Find where the given text appears and provide that cell's center as [X, Y] coordinate. 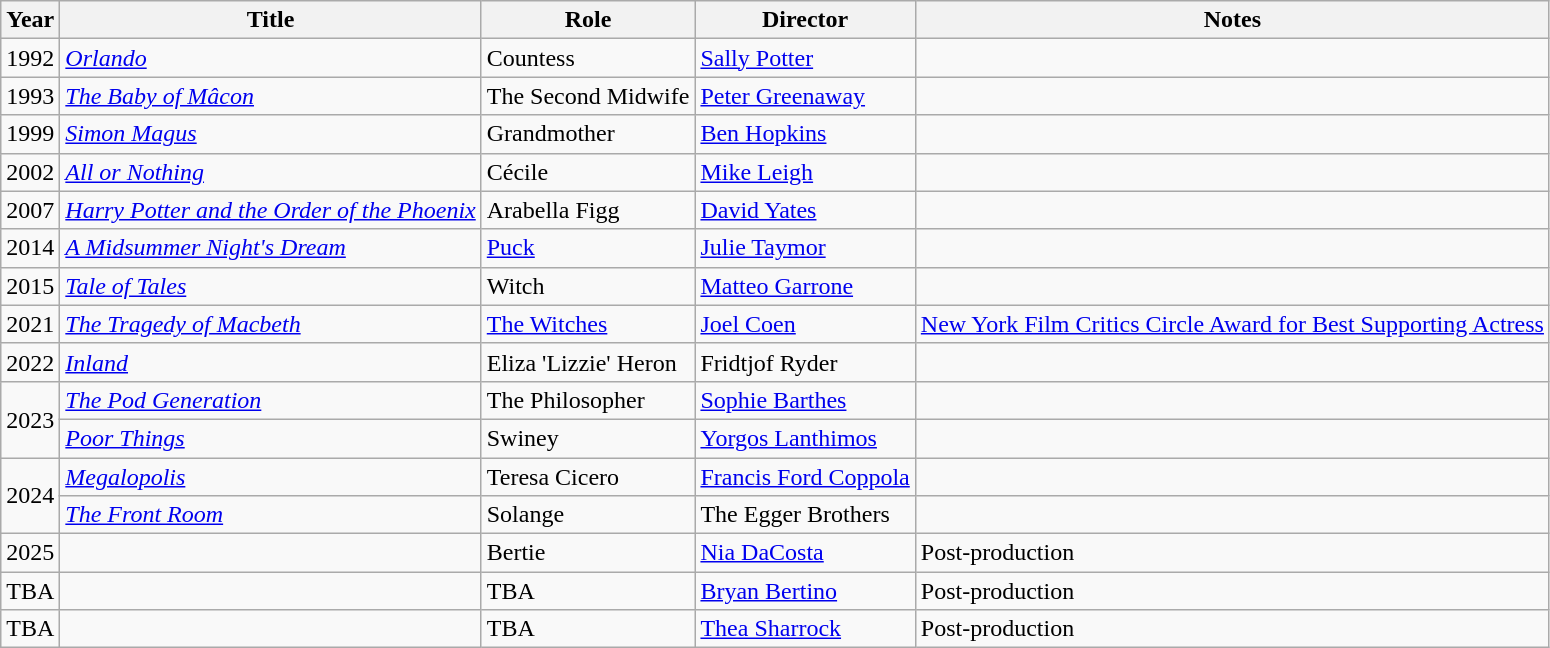
1992 [30, 58]
Teresa Cicero [588, 477]
Poor Things [270, 438]
The Pod Generation [270, 400]
Julie Taymor [805, 248]
Grandmother [588, 134]
The Front Room [270, 515]
Megalopolis [270, 477]
All or Nothing [270, 172]
Eliza 'Lizzie' Heron [588, 362]
Joel Coen [805, 324]
The Witches [588, 324]
2002 [30, 172]
1999 [30, 134]
Ben Hopkins [805, 134]
Year [30, 20]
The Philosopher [588, 400]
David Yates [805, 210]
Mike Leigh [805, 172]
Orlando [270, 58]
Sophie Barthes [805, 400]
Francis Ford Coppola [805, 477]
Inland [270, 362]
2015 [30, 286]
Peter Greenaway [805, 96]
1993 [30, 96]
Solange [588, 515]
2022 [30, 362]
Notes [1232, 20]
Countess [588, 58]
The Second Midwife [588, 96]
2007 [30, 210]
Director [805, 20]
The Egger Brothers [805, 515]
Yorgos Lanthimos [805, 438]
Nia DaCosta [805, 553]
2014 [30, 248]
2024 [30, 496]
Cécile [588, 172]
Bryan Bertino [805, 591]
2021 [30, 324]
Simon Magus [270, 134]
Arabella Figg [588, 210]
2023 [30, 419]
Tale of Tales [270, 286]
Bertie [588, 553]
Thea Sharrock [805, 629]
Harry Potter and the Order of the Phoenix [270, 210]
Witch [588, 286]
Matteo Garrone [805, 286]
The Tragedy of Macbeth [270, 324]
Role [588, 20]
Puck [588, 248]
A Midsummer Night's Dream [270, 248]
Swiney [588, 438]
Title [270, 20]
Sally Potter [805, 58]
2025 [30, 553]
The Baby of Mâcon [270, 96]
New York Film Critics Circle Award for Best Supporting Actress [1232, 324]
Fridtjof Ryder [805, 362]
